Pinpoint the cell where the given text exists, returning its [x, y] midpoint coordinate. 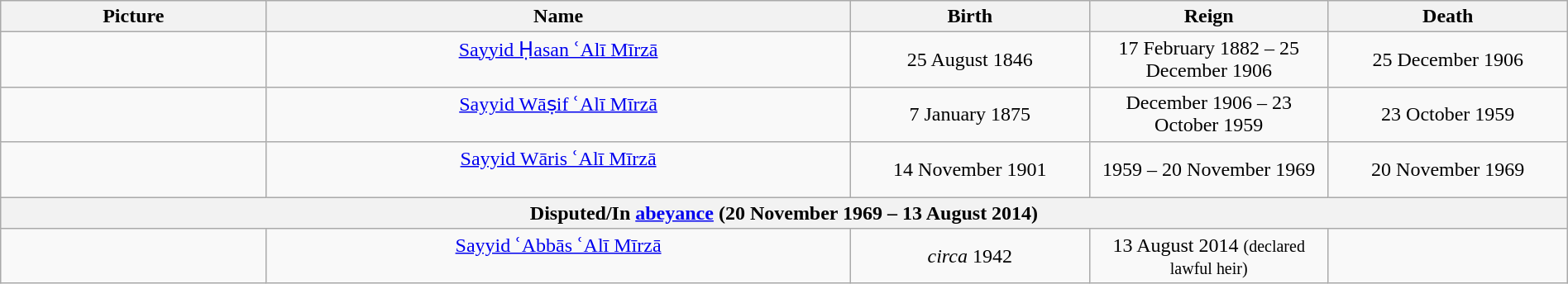
20 November 1969 [1447, 170]
Death [1447, 17]
Birth [969, 17]
17 February 1882 – 25 December 1906 [1209, 59]
Reign [1209, 17]
Sayyid Wāṣif ʿAlī Mīrzā [558, 114]
25 December 1906 [1447, 59]
December 1906 – 23 October 1959 [1209, 114]
Sayyid Ḥasan ʿAlī Mīrzā [558, 59]
25 August 1846 [969, 59]
Sayyid Wāris ʿAlī Mīrzā [558, 170]
Sayyid ʿAbbās ʿAlī Mīrzā [558, 256]
14 November 1901 [969, 170]
13 August 2014 (declared lawful heir) [1209, 256]
Name [558, 17]
23 October 1959 [1447, 114]
7 January 1875 [969, 114]
circa 1942 [969, 256]
Disputed/In abeyance (20 November 1969 – 13 August 2014) [784, 212]
1959 – 20 November 1969 [1209, 170]
Picture [134, 17]
